Return [X, Y] of the center of cell containing provided text 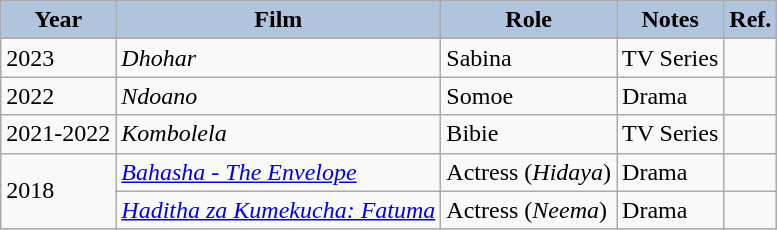
Kombolela [278, 134]
Sabina [529, 58]
Somoe [529, 96]
Bahasha - The Envelope [278, 172]
Film [278, 20]
2022 [58, 96]
2021-2022 [58, 134]
Haditha za Kumekucha: Fatuma [278, 210]
2023 [58, 58]
Bibie [529, 134]
Role [529, 20]
2018 [58, 191]
Notes [670, 20]
Year [58, 20]
Ndoano [278, 96]
Ref. [750, 20]
Actress (Hidaya) [529, 172]
Actress (Neema) [529, 210]
Dhohar [278, 58]
